Locate the cell with the specified text and output its (x, y) center coordinate. 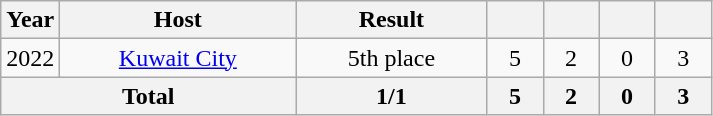
Result (392, 20)
Year (30, 20)
Total (148, 96)
2022 (30, 58)
Kuwait City (178, 58)
Host (178, 20)
1/1 (392, 96)
5th place (392, 58)
